From the cell containing the given text, extract its center point as (X, Y) coordinate. 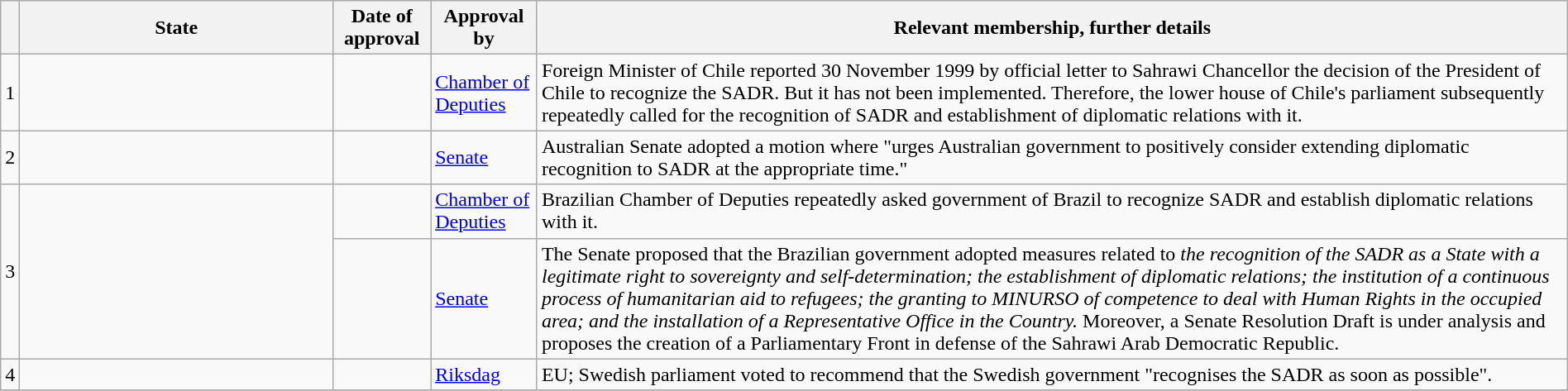
EU; Swedish parliament voted to recommend that the Swedish government "recognises the SADR as soon as possible". (1052, 374)
3 (10, 271)
State (177, 28)
Date of approval (382, 28)
Relevant membership, further details (1052, 28)
Brazilian Chamber of Deputies repeatedly asked government of Brazil to recognize SADR and establish diplomatic relations with it. (1052, 212)
Approval by (485, 28)
1 (10, 93)
2 (10, 157)
4 (10, 374)
Riksdag (485, 374)
